Identify which cell holds the provided text, then report its [X, Y] central coordinate. 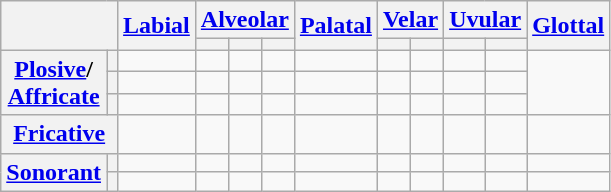
Palatal [336, 26]
Labial [157, 26]
Uvular [486, 20]
Sonorant [54, 172]
Plosive/Affricate [54, 82]
Glottal [568, 26]
Fricative [60, 134]
Alveolar [244, 20]
Velar [410, 20]
